Find where the given text appears and provide that cell's center as [x, y] coordinate. 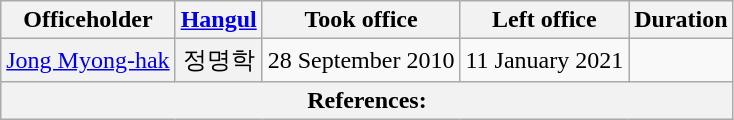
Took office [361, 20]
Duration [681, 20]
Officeholder [88, 20]
28 September 2010 [361, 60]
11 January 2021 [544, 60]
Left office [544, 20]
Jong Myong-hak [88, 60]
References: [367, 100]
정명학 [218, 60]
Hangul [218, 20]
